Return [X, Y] of the center of cell containing provided text 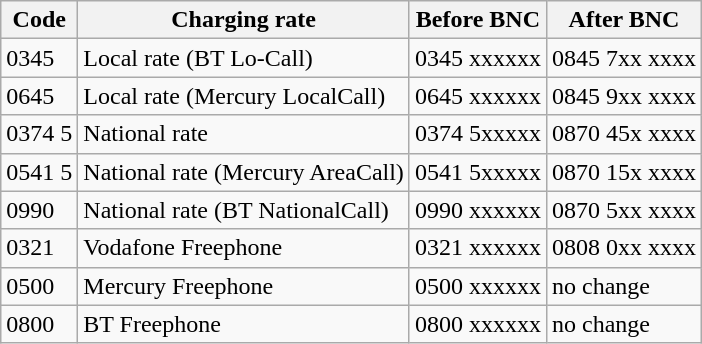
0541 5xxxxx [478, 172]
0800 [40, 324]
0645 [40, 96]
0321 xxxxxx [478, 248]
0374 5 [40, 134]
National rate [244, 134]
0321 [40, 248]
0800 xxxxxx [478, 324]
0845 9xx xxxx [624, 96]
0808 0xx xxxx [624, 248]
Vodafone Freephone [244, 248]
0870 15x xxxx [624, 172]
0345 [40, 58]
Local rate (Mercury LocalCall) [244, 96]
Code [40, 20]
0870 5xx xxxx [624, 210]
0990 [40, 210]
0645 xxxxxx [478, 96]
0990 xxxxxx [478, 210]
0500 [40, 286]
Before BNC [478, 20]
After BNC [624, 20]
Charging rate [244, 20]
Local rate (BT Lo-Call) [244, 58]
0845 7xx xxxx [624, 58]
National rate (BT NationalCall) [244, 210]
0870 45x xxxx [624, 134]
National rate (Mercury AreaCall) [244, 172]
BT Freephone [244, 324]
0541 5 [40, 172]
0500 xxxxxx [478, 286]
0374 5xxxxx [478, 134]
0345 xxxxxx [478, 58]
Mercury Freephone [244, 286]
